From the cell containing the given text, extract its center point as [x, y] coordinate. 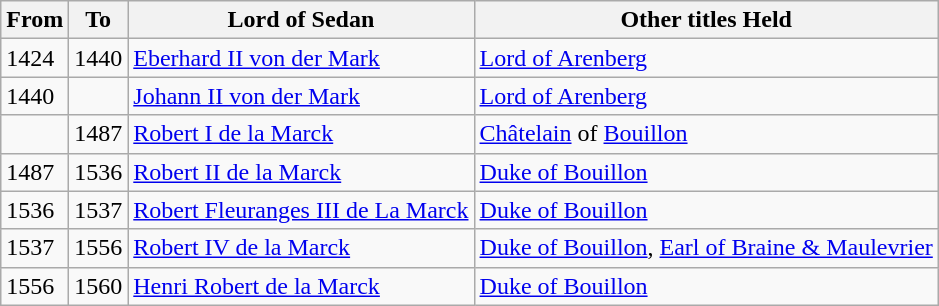
Robert Fleuranges III de La Marck [301, 210]
Châtelain of Bouillon [706, 134]
Other titles Held [706, 20]
Johann II von der Mark [301, 96]
To [98, 20]
Robert IV de la Marck [301, 248]
Henri Robert de la Marck [301, 286]
Robert II de la Marck [301, 172]
Lord of Sedan [301, 20]
1424 [35, 58]
From [35, 20]
1560 [98, 286]
Robert I de la Marck [301, 134]
Eberhard II von der Mark [301, 58]
Duke of Bouillon, Earl of Braine & Maulevrier [706, 248]
